Extract the [x, y] coordinate from the center of the cell holding the provided text.  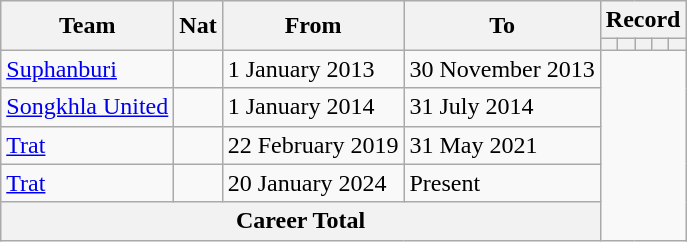
Nat [198, 26]
Suphanburi [88, 69]
22 February 2019 [313, 145]
31 May 2021 [502, 145]
From [313, 26]
1 January 2013 [313, 69]
Career Total [301, 221]
Team [88, 26]
Record [643, 20]
1 January 2014 [313, 107]
31 July 2014 [502, 107]
20 January 2024 [313, 183]
Songkhla United [88, 107]
Present [502, 183]
To [502, 26]
30 November 2013 [502, 69]
